Pinpoint the cell where the given text exists, returning its (x, y) midpoint coordinate. 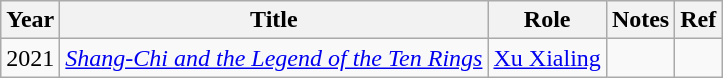
Ref (698, 20)
Xu Xialing (547, 58)
Role (547, 20)
Year (30, 20)
2021 (30, 58)
Notes (640, 20)
Shang-Chi and the Legend of the Ten Rings (274, 58)
Title (274, 20)
